Search for the cell housing the specified text and yield its [x, y] center coordinate. 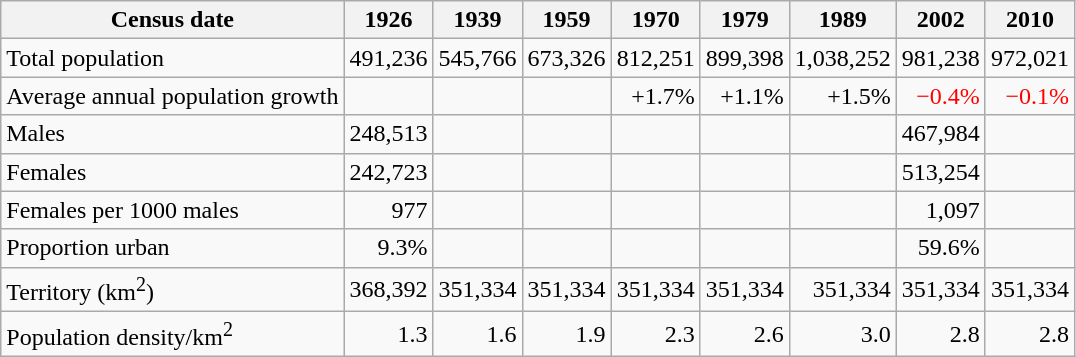
Proportion urban [172, 248]
1959 [566, 20]
2010 [1030, 20]
812,251 [656, 58]
248,513 [388, 134]
Total population [172, 58]
1.9 [566, 334]
Males [172, 134]
−0.1% [1030, 96]
1970 [656, 20]
Females per 1000 males [172, 210]
673,326 [566, 58]
9.3% [388, 248]
+1.7% [656, 96]
Census date [172, 20]
2.6 [744, 334]
1939 [478, 20]
Territory (km2) [172, 290]
2.3 [656, 334]
899,398 [744, 58]
Average annual population growth [172, 96]
977 [388, 210]
1.3 [388, 334]
1989 [842, 20]
1926 [388, 20]
467,984 [940, 134]
2002 [940, 20]
545,766 [478, 58]
Females [172, 172]
1,097 [940, 210]
1.6 [478, 334]
242,723 [388, 172]
3.0 [842, 334]
+1.5% [842, 96]
+1.1% [744, 96]
981,238 [940, 58]
59.6% [940, 248]
972,021 [1030, 58]
368,392 [388, 290]
Population density/km2 [172, 334]
513,254 [940, 172]
491,236 [388, 58]
1,038,252 [842, 58]
1979 [744, 20]
−0.4% [940, 96]
